Provide the (x, y) coordinate of the cell's center where the given text is located.  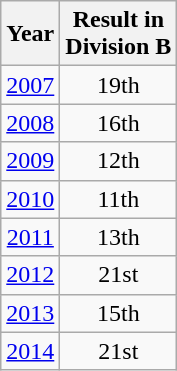
2007 (30, 85)
11th (118, 199)
2008 (30, 123)
2012 (30, 275)
2013 (30, 313)
Result inDivision B (118, 34)
19th (118, 85)
13th (118, 237)
16th (118, 123)
Year (30, 34)
2014 (30, 351)
12th (118, 161)
15th (118, 313)
2009 (30, 161)
2011 (30, 237)
2010 (30, 199)
